Return (x, y) of the center of cell containing provided text 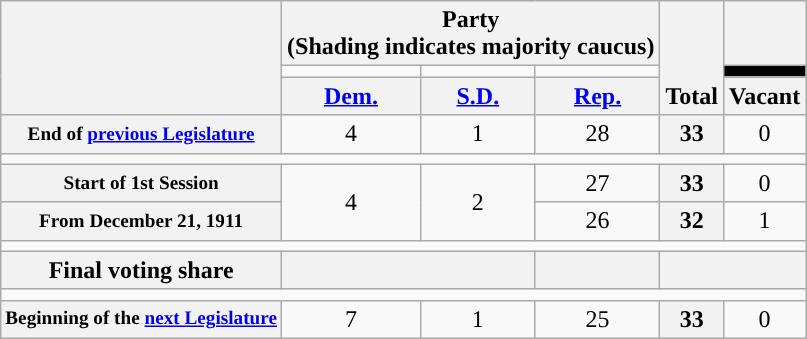
27 (598, 183)
S.D. (478, 96)
7 (352, 319)
2 (478, 202)
Total (692, 58)
From December 21, 1911 (142, 221)
Party (Shading indicates majority caucus) (471, 34)
25 (598, 319)
28 (598, 134)
Final voting share (142, 270)
32 (692, 221)
Rep. (598, 96)
Vacant (764, 96)
Start of 1st Session (142, 183)
Dem. (352, 96)
End of previous Legislature (142, 134)
Beginning of the next Legislature (142, 319)
26 (598, 221)
